Search for the cell housing the specified text and yield its (X, Y) center coordinate. 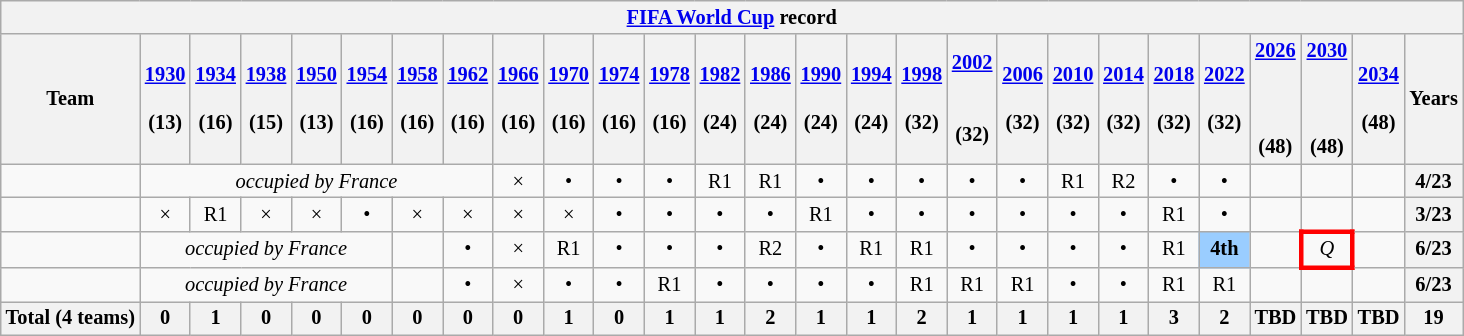
2014(32) (1123, 99)
1958(16) (417, 99)
Total (4 teams) (70, 318)
3/23 (1433, 214)
2006(32) (1022, 99)
1966(16) (518, 99)
2002(32) (972, 99)
2022(32) (1224, 99)
Q (1327, 250)
1982(24) (720, 99)
3 (1174, 318)
1990(24) (821, 99)
1934(16) (215, 99)
1930(13) (165, 99)
1994(24) (871, 99)
2010(32) (1073, 99)
1978(16) (669, 99)
2034(48) (1379, 99)
1938(15) (266, 99)
1998(32) (921, 99)
1954(16) (367, 99)
1986(24) (770, 99)
2030(48) (1327, 99)
19 (1433, 318)
2018(32) (1174, 99)
1970(16) (568, 99)
4/23 (1433, 181)
Years (1433, 99)
1974(16) (619, 99)
1950(13) (316, 99)
4th (1224, 250)
Team (70, 99)
2026(48) (1276, 99)
FIFA World Cup record (732, 17)
1962(16) (468, 99)
